Detect which cell encompasses the target text, then output its [x, y] center coordinate. 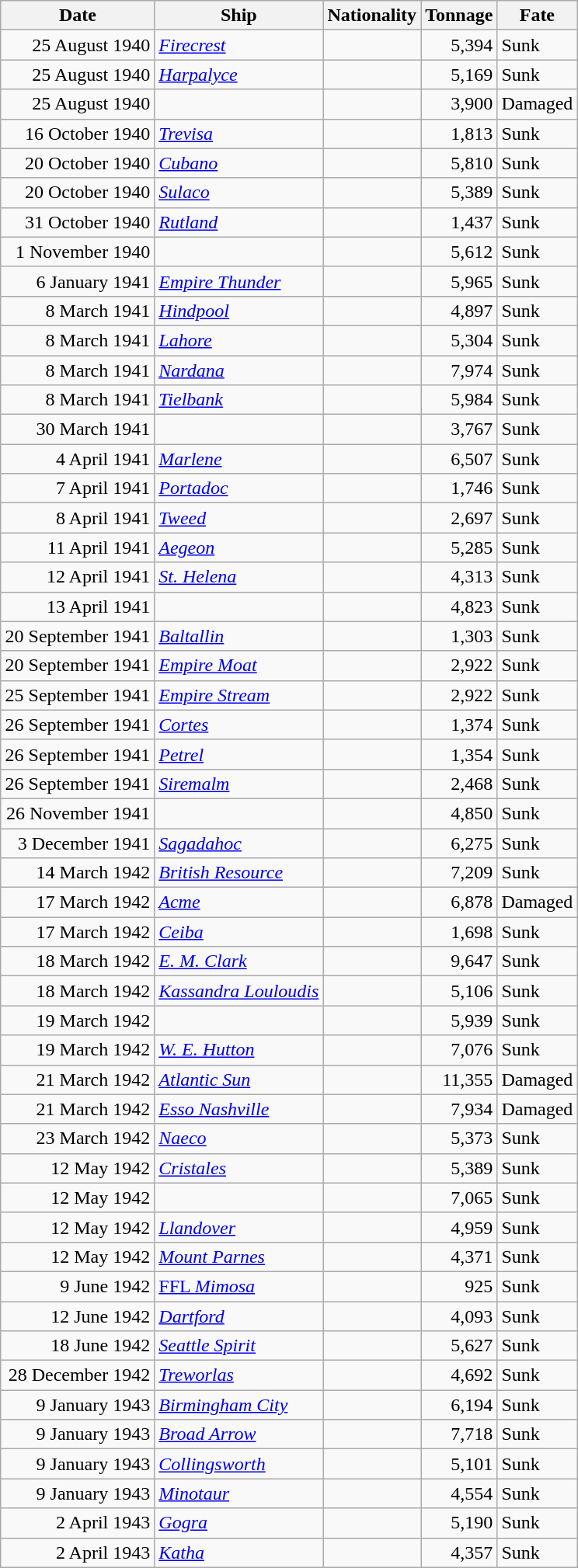
4,959 [459, 1227]
Harpalyce [239, 75]
3 December 1941 [78, 843]
Sagadahoc [239, 843]
1,813 [459, 134]
28 December 1942 [78, 1375]
31 October 1940 [78, 222]
Trevisa [239, 134]
4 April 1941 [78, 459]
Portadoc [239, 488]
Rutland [239, 222]
12 June 1942 [78, 1316]
4,897 [459, 311]
1,374 [459, 725]
Baltallin [239, 636]
25 September 1941 [78, 695]
5,394 [459, 45]
18 June 1942 [78, 1346]
7,974 [459, 370]
23 March 1942 [78, 1139]
7,934 [459, 1109]
Date [78, 16]
Cubano [239, 163]
E. M. Clark [239, 961]
1,303 [459, 636]
Fate [538, 16]
Seattle Spirit [239, 1346]
6,275 [459, 843]
British Resource [239, 873]
5,304 [459, 340]
Tonnage [459, 16]
Lahore [239, 340]
5,373 [459, 1139]
30 March 1941 [78, 429]
5,810 [459, 163]
14 March 1942 [78, 873]
Minotaur [239, 1493]
Acme [239, 902]
Cristales [239, 1168]
4,357 [459, 1552]
2,468 [459, 784]
Gogra [239, 1523]
FFL Mimosa [239, 1286]
6,194 [459, 1405]
7 April 1941 [78, 488]
4,692 [459, 1375]
Dartford [239, 1316]
4,093 [459, 1316]
1,437 [459, 222]
7,209 [459, 873]
Broad Arrow [239, 1434]
3,767 [459, 429]
6 January 1941 [78, 281]
7,065 [459, 1198]
4,371 [459, 1257]
Sulaco [239, 193]
1,698 [459, 932]
Kassandra Louloudis [239, 991]
Cortes [239, 725]
Nardana [239, 370]
Nationality [372, 16]
3,900 [459, 104]
1,746 [459, 488]
Empire Thunder [239, 281]
5,939 [459, 1020]
6,878 [459, 902]
16 October 1940 [78, 134]
1,354 [459, 754]
Hindpool [239, 311]
9,647 [459, 961]
Tielbank [239, 400]
Esso Nashville [239, 1109]
6,507 [459, 459]
Ceiba [239, 932]
5,285 [459, 548]
Naeco [239, 1139]
26 November 1941 [78, 813]
Mount Parnes [239, 1257]
5,627 [459, 1346]
Firecrest [239, 45]
8 April 1941 [78, 518]
Petrel [239, 754]
Siremalm [239, 784]
Empire Stream [239, 695]
12 April 1941 [78, 577]
Ship [239, 16]
Marlene [239, 459]
Atlantic Sun [239, 1080]
Katha [239, 1552]
Aegeon [239, 548]
5,612 [459, 252]
W. E. Hutton [239, 1050]
Llandover [239, 1227]
4,850 [459, 813]
5,190 [459, 1523]
1 November 1940 [78, 252]
11,355 [459, 1080]
925 [459, 1286]
Collingsworth [239, 1464]
4,554 [459, 1493]
St. Helena [239, 577]
5,101 [459, 1464]
5,965 [459, 281]
4,313 [459, 577]
4,823 [459, 607]
7,076 [459, 1050]
Empire Moat [239, 666]
13 April 1941 [78, 607]
5,106 [459, 991]
5,169 [459, 75]
Birmingham City [239, 1405]
7,718 [459, 1434]
Tweed [239, 518]
2,697 [459, 518]
5,984 [459, 400]
11 April 1941 [78, 548]
Treworlas [239, 1375]
9 June 1942 [78, 1286]
